For the text-containing cell, return its midpoint in [X, Y] coordinate format. 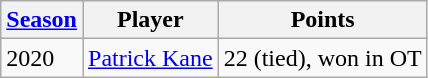
Season [42, 20]
Player [150, 20]
2020 [42, 58]
Patrick Kane [150, 58]
Points [322, 20]
22 (tied), won in OT [322, 58]
